For the text-containing cell, return its midpoint in (x, y) coordinate format. 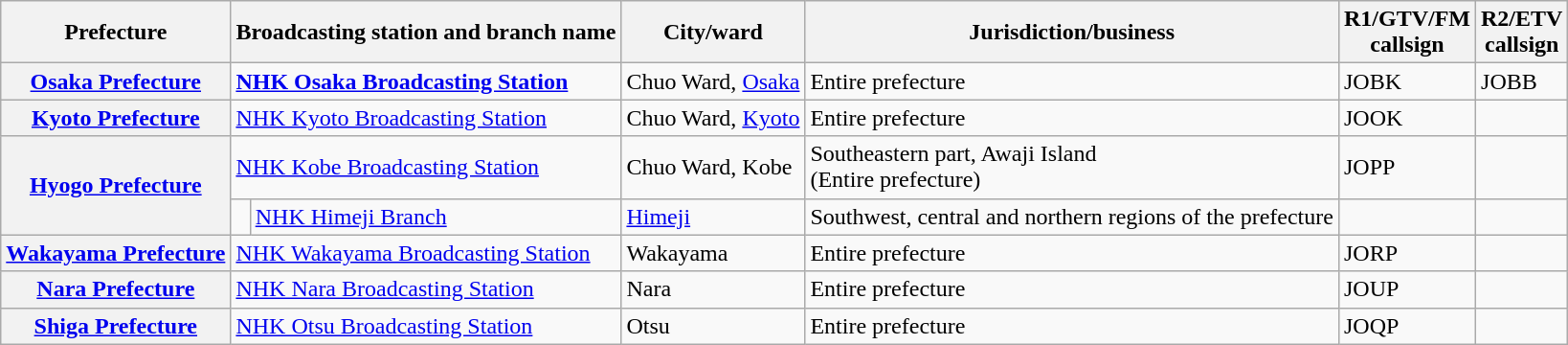
NHK Otsu Broadcasting Station (426, 326)
Southwest, central and northern regions of the prefecture (1072, 217)
Prefecture (116, 33)
City/ward (713, 33)
NHK Kyoto Broadcasting Station (426, 118)
NHK Kobe Broadcasting Station (426, 167)
NHK Wakayama Broadcasting Station (426, 253)
JOBB (1522, 81)
Otsu (713, 326)
NHK Osaka Broadcasting Station (426, 81)
Shiga Prefecture (116, 326)
NHK Himeji Branch (436, 217)
Chuo Ward, Osaka (713, 81)
Broadcasting station and branch name (426, 33)
Chuo Ward, Kobe (713, 167)
Osaka Prefecture (116, 81)
Wakayama Prefecture (116, 253)
Hyogo Prefecture (116, 186)
Nara Prefecture (116, 289)
JOUP (1407, 289)
Kyoto Prefecture (116, 118)
R2/ETVcallsign (1522, 33)
JORP (1407, 253)
Jurisdiction/business (1072, 33)
Wakayama (713, 253)
JOBK (1407, 81)
R1/GTV/FMcallsign (1407, 33)
Nara (713, 289)
NHK Nara Broadcasting Station (426, 289)
Chuo Ward, Kyoto (713, 118)
Himeji (713, 217)
Southeastern part, Awaji Island(Entire prefecture) (1072, 167)
JOPP (1407, 167)
JOQP (1407, 326)
JOOK (1407, 118)
